Return [X, Y] of the center of cell containing provided text 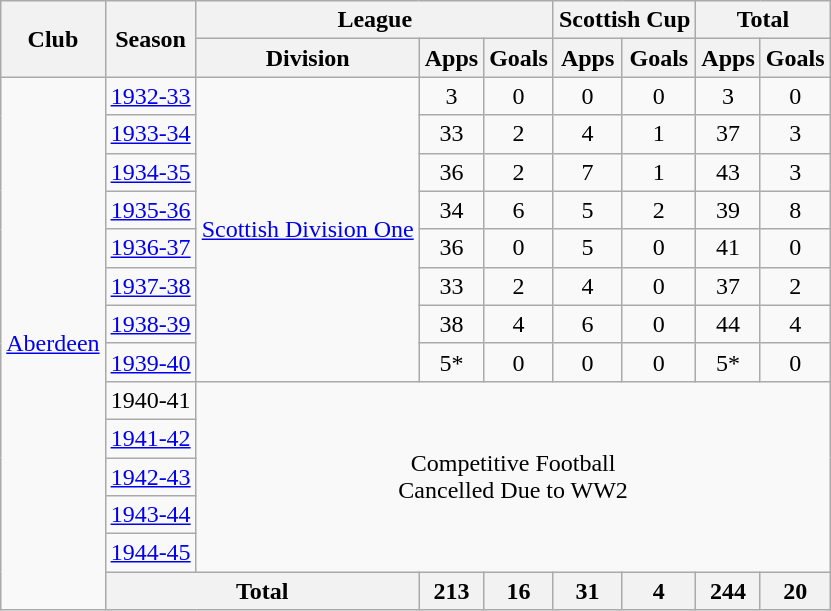
244 [728, 591]
38 [451, 324]
1934-35 [150, 172]
43 [728, 172]
Season [150, 39]
Aberdeen [53, 344]
1939-40 [150, 362]
41 [728, 248]
1942-43 [150, 477]
League [374, 20]
1933-34 [150, 134]
213 [451, 591]
1941-42 [150, 438]
44 [728, 324]
7 [587, 172]
8 [795, 210]
1937-38 [150, 286]
Scottish Cup [624, 20]
Scottish Division One [308, 229]
1936-37 [150, 248]
Division [308, 58]
31 [587, 591]
1938-39 [150, 324]
39 [728, 210]
1943-44 [150, 515]
1932-33 [150, 96]
34 [451, 210]
1935-36 [150, 210]
1944-45 [150, 553]
16 [519, 591]
Competitive FootballCancelled Due to WW2 [513, 476]
20 [795, 591]
Club [53, 39]
1940-41 [150, 400]
